Find where the given text appears and provide that cell's center as [X, Y] coordinate. 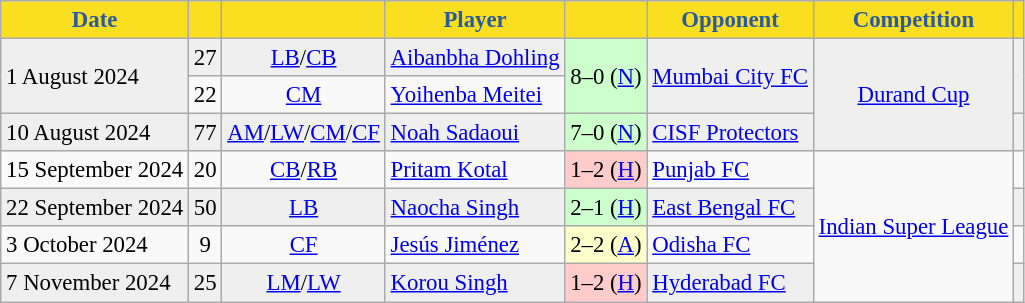
Opponent [730, 20]
Jesús Jiménez [475, 245]
8–0 (N) [606, 76]
Yoihenba Meitei [475, 95]
2–1 (H) [606, 208]
CF [304, 245]
CISF Protectors [730, 133]
25 [206, 283]
Aibanbha Dohling [475, 58]
East Bengal FC [730, 208]
LB [304, 208]
2–2 (A) [606, 245]
9 [206, 245]
27 [206, 58]
15 September 2024 [95, 170]
Naocha Singh [475, 208]
Indian Super League [913, 226]
22 September 2024 [95, 208]
Noah Sadaoui [475, 133]
10 August 2024 [95, 133]
7–0 (N) [606, 133]
Odisha FC [730, 245]
CM [304, 95]
22 [206, 95]
Pritam Kotal [475, 170]
Player [475, 20]
20 [206, 170]
Hyderabad FC [730, 283]
77 [206, 133]
Korou Singh [475, 283]
AM/LW/CM/CF [304, 133]
Competition [913, 20]
3 October 2024 [95, 245]
Mumbai City FC [730, 76]
Punjab FC [730, 170]
Durand Cup [913, 96]
1 August 2024 [95, 76]
LM/LW [304, 283]
50 [206, 208]
LB/CB [304, 58]
CB/RB [304, 170]
7 November 2024 [95, 283]
Date [95, 20]
